From the cell containing the given text, extract its center point as [x, y] coordinate. 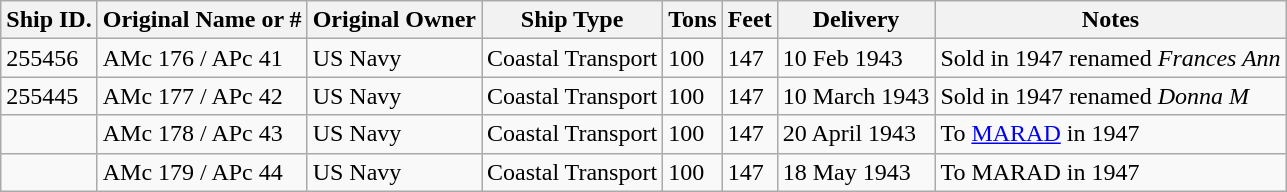
255456 [49, 58]
AMc 176 / APc 41 [202, 58]
Feet [750, 20]
AMc 179 / APc 44 [202, 172]
255445 [49, 96]
AMc 178 / APc 43 [202, 134]
Sold in 1947 renamed Donna M [1110, 96]
Sold in 1947 renamed Frances Ann [1110, 58]
AMc 177 / APc 42 [202, 96]
Original Name or # [202, 20]
Original Owner [394, 20]
Ship Type [572, 20]
18 May 1943 [856, 172]
10 Feb 1943 [856, 58]
10 March 1943 [856, 96]
Notes [1110, 20]
Ship ID. [49, 20]
20 April 1943 [856, 134]
Tons [693, 20]
Delivery [856, 20]
